Capture the cell that displays the provided text and extract its [x, y] central coordinate. 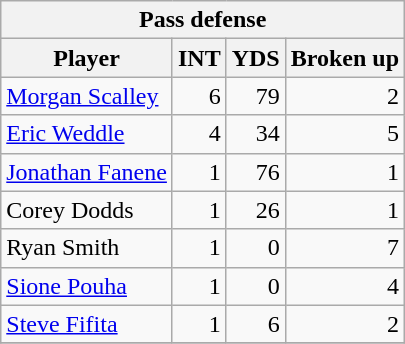
Ryan Smith [87, 248]
34 [256, 134]
Corey Dodds [87, 210]
7 [344, 248]
Eric Weddle [87, 134]
Steve Fifita [87, 324]
Player [87, 58]
Jonathan Fanene [87, 172]
5 [344, 134]
INT [199, 58]
Sione Pouha [87, 286]
Morgan Scalley [87, 96]
26 [256, 210]
Pass defense [203, 20]
Broken up [344, 58]
YDS [256, 58]
76 [256, 172]
79 [256, 96]
